Search for the cell housing the specified text and yield its (X, Y) center coordinate. 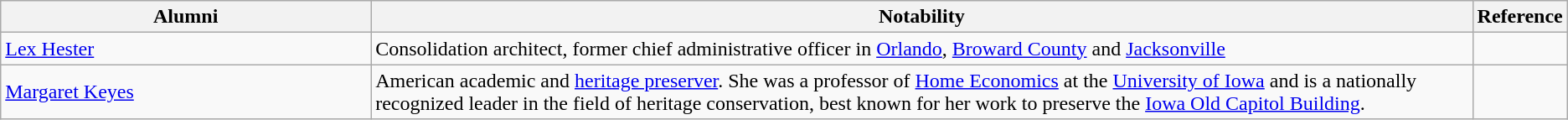
Consolidation architect, former chief administrative officer in Orlando, Broward County and Jacksonville (921, 49)
Reference (1519, 17)
Lex Hester (186, 49)
Margaret Keyes (186, 92)
Notability (921, 17)
Alumni (186, 17)
